Provide the [X, Y] coordinate of the cell's center where the given text is located.  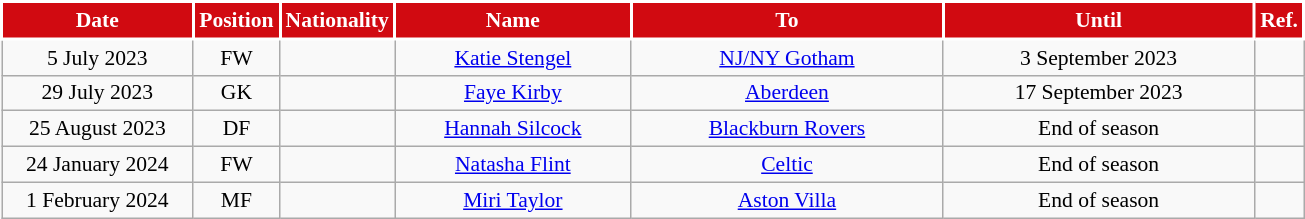
17 September 2023 [1099, 93]
Aston Villa [787, 200]
NJ/NY Gotham [787, 57]
3 September 2023 [1099, 57]
Position [236, 20]
29 July 2023 [98, 93]
Until [1099, 20]
25 August 2023 [98, 129]
1 February 2024 [98, 200]
Nationality [338, 20]
5 July 2023 [98, 57]
Name [514, 20]
GK [236, 93]
Ref. [1278, 20]
Faye Kirby [514, 93]
Celtic [787, 165]
To [787, 20]
Miri Taylor [514, 200]
DF [236, 129]
24 January 2024 [98, 165]
Date [98, 20]
MF [236, 200]
Natasha Flint [514, 165]
Blackburn Rovers [787, 129]
Hannah Silcock [514, 129]
Katie Stengel [514, 57]
Aberdeen [787, 93]
